Extract the (X, Y) coordinate from the center of the cell holding the provided text.  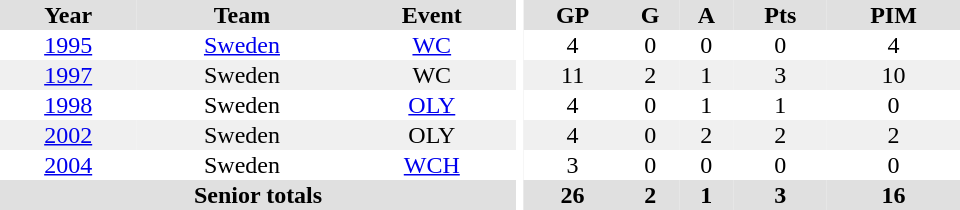
Senior totals (258, 195)
Event (432, 15)
2002 (68, 135)
11 (572, 75)
G (650, 15)
16 (894, 195)
Team (242, 15)
Pts (781, 15)
1997 (68, 75)
Year (68, 15)
A (706, 15)
2004 (68, 165)
WCH (432, 165)
10 (894, 75)
GP (572, 15)
1998 (68, 105)
26 (572, 195)
1995 (68, 45)
PIM (894, 15)
